Return the (X, Y) coordinate for the center point of the cell that contains the specified text.  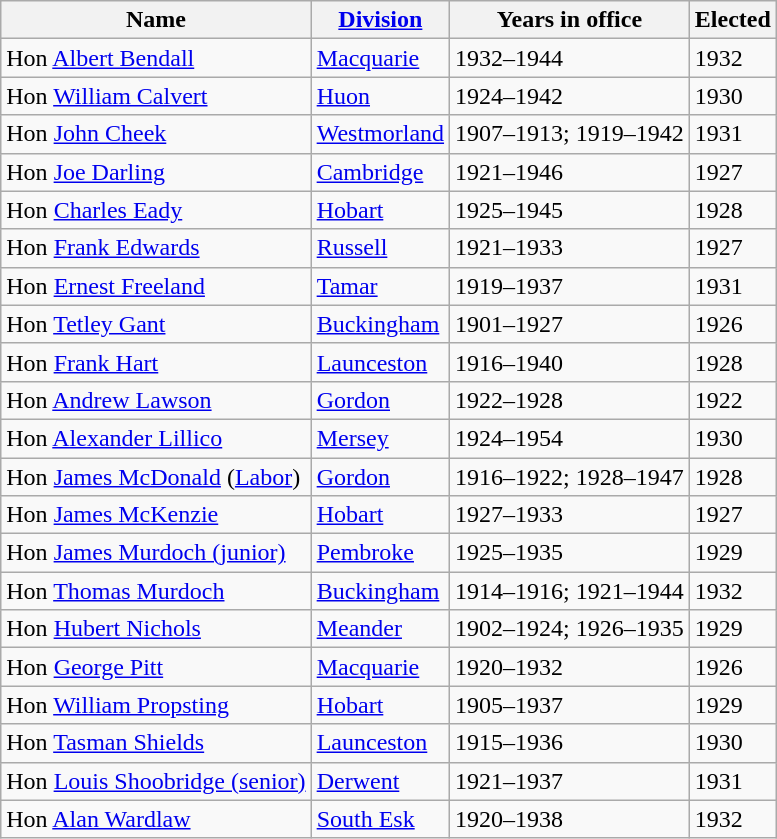
South Esk (380, 819)
Hon James Murdoch (junior) (156, 553)
1901–1927 (570, 324)
1916–1922; 1928–1947 (570, 477)
Cambridge (380, 172)
1907–1913; 1919–1942 (570, 134)
Hon Hubert Nichols (156, 629)
Hon Thomas Murdoch (156, 591)
Hon John Cheek (156, 134)
Hon Andrew Lawson (156, 400)
Westmorland (380, 134)
1920–1938 (570, 819)
1927–1933 (570, 515)
1932–1944 (570, 58)
Years in office (570, 20)
1921–1933 (570, 248)
Hon James McKenzie (156, 515)
Hon Alan Wardlaw (156, 819)
Name (156, 20)
1915–1936 (570, 743)
1919–1937 (570, 286)
Russell (380, 248)
Division (380, 20)
1925–1945 (570, 210)
Hon William Calvert (156, 96)
Tamar (380, 286)
Hon Albert Bendall (156, 58)
1920–1932 (570, 667)
1925–1935 (570, 553)
Pembroke (380, 553)
1921–1937 (570, 781)
1921–1946 (570, 172)
1924–1954 (570, 438)
Meander (380, 629)
1924–1942 (570, 96)
Derwent (380, 781)
1916–1940 (570, 362)
Hon Tasman Shields (156, 743)
Hon James McDonald (Labor) (156, 477)
Hon Ernest Freeland (156, 286)
Hon George Pitt (156, 667)
1905–1937 (570, 705)
Hon Joe Darling (156, 172)
Elected (732, 20)
Hon Tetley Gant (156, 324)
1914–1916; 1921–1944 (570, 591)
1902–1924; 1926–1935 (570, 629)
Hon William Propsting (156, 705)
1922 (732, 400)
Huon (380, 96)
Mersey (380, 438)
Hon Frank Edwards (156, 248)
Hon Frank Hart (156, 362)
Hon Louis Shoobridge (senior) (156, 781)
Hon Charles Eady (156, 210)
1922–1928 (570, 400)
Hon Alexander Lillico (156, 438)
